Find where the given text appears and provide that cell's center as [x, y] coordinate. 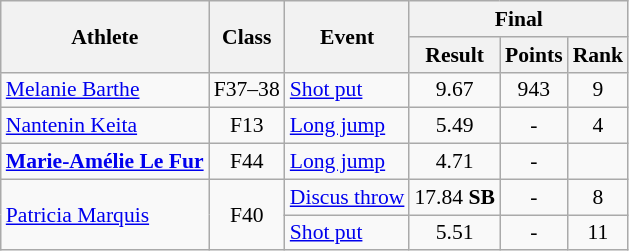
Nantenin Keita [105, 126]
943 [534, 90]
17.84 SB [454, 197]
Patricia Marquis [105, 214]
Athlete [105, 36]
Points [534, 55]
Melanie Barthe [105, 90]
Discus throw [348, 197]
F40 [247, 214]
5.51 [454, 233]
4.71 [454, 162]
Result [454, 55]
9 [598, 90]
Marie-Amélie Le Fur [105, 162]
Rank [598, 55]
11 [598, 233]
9.67 [454, 90]
F13 [247, 126]
8 [598, 197]
F44 [247, 162]
4 [598, 126]
Class [247, 36]
Final [518, 19]
F37–38 [247, 90]
5.49 [454, 126]
Event [348, 36]
